Output the [x, y] coordinate of the center of the cell containing the given text.  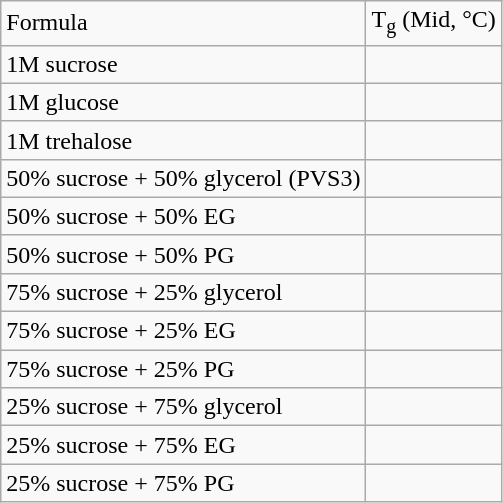
25% sucrose + 75% PG [184, 483]
25% sucrose + 75% glycerol [184, 407]
1M trehalose [184, 140]
75% sucrose + 25% EG [184, 331]
1M sucrose [184, 64]
Formula [184, 23]
50% sucrose + 50% glycerol (PVS3) [184, 178]
50% sucrose + 50% PG [184, 254]
75% sucrose + 25% PG [184, 369]
50% sucrose + 50% EG [184, 216]
1M glucose [184, 102]
25% sucrose + 75% EG [184, 445]
Tg (Mid, °C) [434, 23]
75% sucrose + 25% glycerol [184, 292]
